Extract the [X, Y] coordinate from the center of the cell holding the provided text.  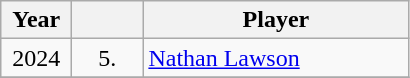
Player [276, 20]
Nathan Lawson [276, 58]
5. [108, 58]
Year [36, 20]
2024 [36, 58]
